Scan for the cell matching the given text and deliver its (X, Y) coordinate at center. 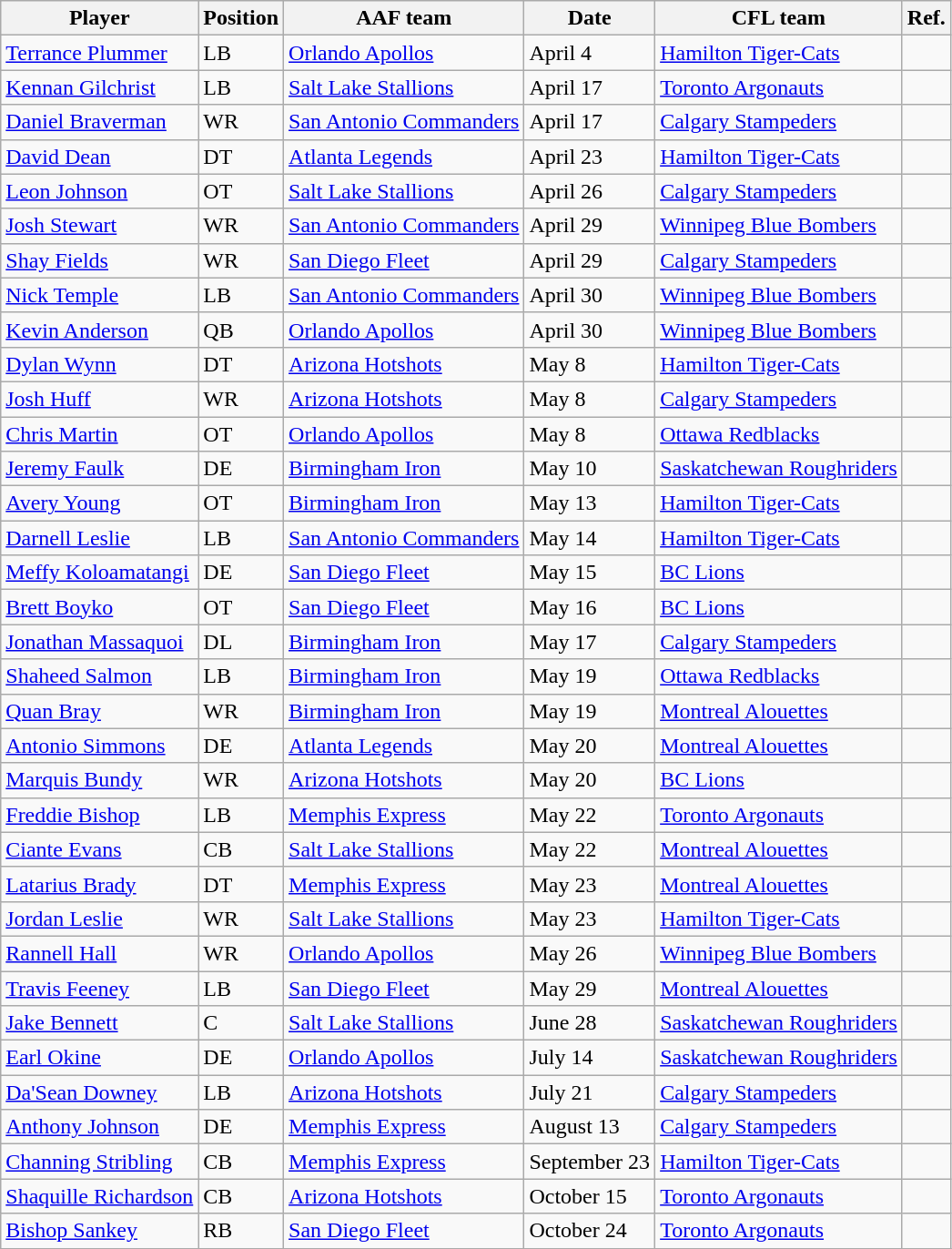
CFL team (779, 18)
April 4 (590, 53)
Leon Johnson (100, 191)
Brett Boyko (100, 607)
May 17 (590, 642)
Da'Sean Downey (100, 1092)
May 26 (590, 953)
September 23 (590, 1162)
July 21 (590, 1092)
Ciante Evans (100, 849)
DL (241, 642)
August 13 (590, 1127)
Terrance Plummer (100, 53)
C (241, 1023)
April 23 (590, 157)
Travis Feeney (100, 988)
Rannell Hall (100, 953)
May 13 (590, 503)
Chris Martin (100, 434)
Channing Stribling (100, 1162)
Meffy Koloamatangi (100, 573)
October 15 (590, 1196)
Antonio Simmons (100, 746)
Jake Bennett (100, 1023)
Jeremy Faulk (100, 469)
May 14 (590, 538)
May 29 (590, 988)
Kevin Anderson (100, 330)
QB (241, 330)
Jonathan Massaquoi (100, 642)
Bishop Sankey (100, 1231)
October 24 (590, 1231)
June 28 (590, 1023)
Ref. (927, 18)
Dylan Wynn (100, 364)
May 10 (590, 469)
Jordan Leslie (100, 919)
Anthony Johnson (100, 1127)
July 14 (590, 1058)
Latarius Brady (100, 884)
Quan Bray (100, 711)
April 26 (590, 191)
Josh Stewart (100, 226)
Player (100, 18)
Darnell Leslie (100, 538)
RB (241, 1231)
Date (590, 18)
Daniel Braverman (100, 122)
Josh Huff (100, 399)
Kennan Gilchrist (100, 87)
Shaheed Salmon (100, 676)
Marquis Bundy (100, 780)
May 16 (590, 607)
Earl Okine (100, 1058)
David Dean (100, 157)
Shaquille Richardson (100, 1196)
Nick Temple (100, 295)
Avery Young (100, 503)
Shay Fields (100, 260)
Freddie Bishop (100, 815)
Position (241, 18)
AAF team (404, 18)
May 15 (590, 573)
